Extract the [X, Y] coordinate from the center of the cell holding the provided text.  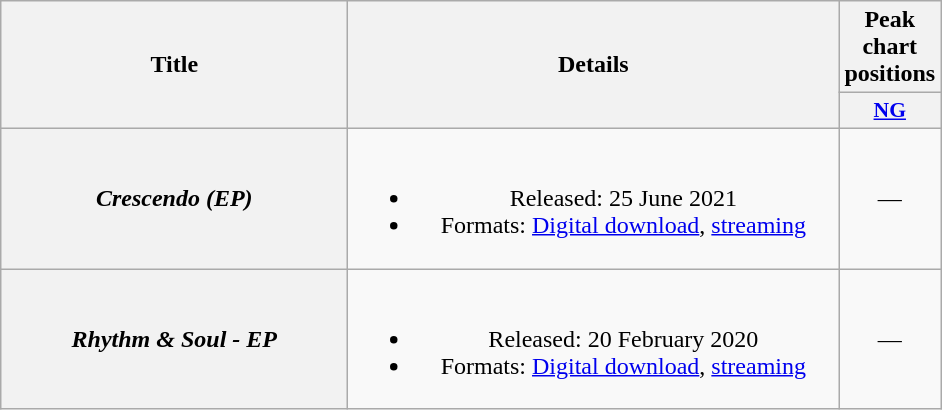
Details [594, 65]
Title [174, 65]
NG [890, 111]
Crescendo (EP) [174, 198]
Released: 25 June 2021Formats: Digital download, streaming [594, 198]
Peak chart positions [890, 47]
Rhythm & Soul - EP [174, 338]
Released: 20 February 2020Formats: Digital download, streaming [594, 338]
